Capture the cell that displays the provided text and extract its (X, Y) central coordinate. 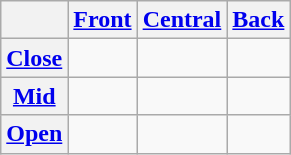
Central (182, 20)
Open (34, 134)
Close (34, 58)
Back (258, 20)
Front (102, 20)
Mid (34, 96)
